Extract the (X, Y) coordinate from the center of the cell holding the provided text.  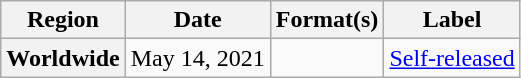
Self-released (452, 58)
Label (452, 20)
Worldwide (63, 58)
Region (63, 20)
Format(s) (327, 20)
May 14, 2021 (198, 58)
Date (198, 20)
